Determine the [X, Y] coordinate at the center of the cell enclosing the given text.  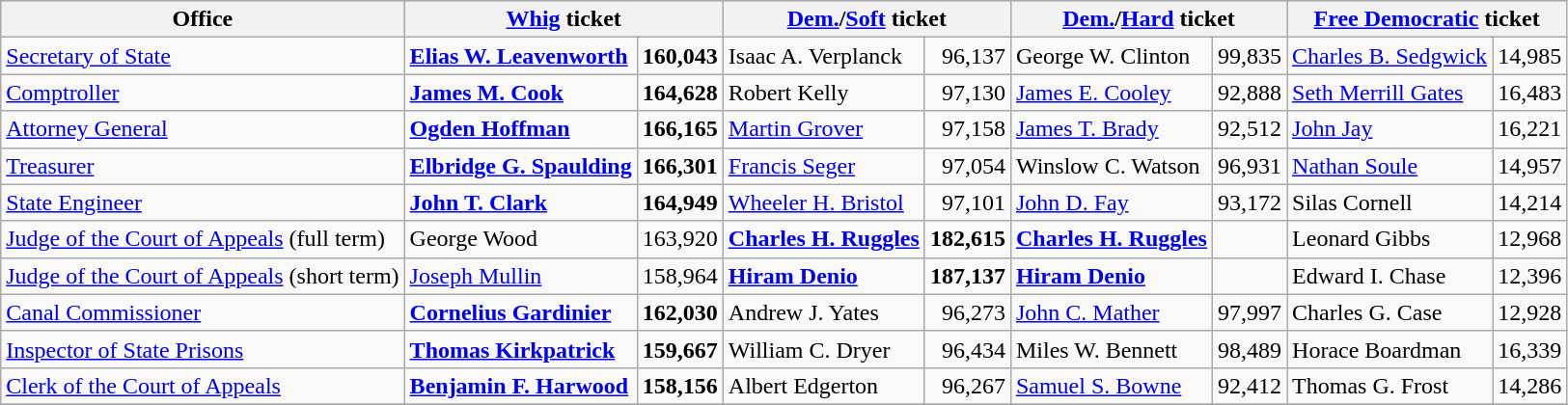
Judge of the Court of Appeals (full term) [203, 239]
160,043 [679, 56]
George Wood [521, 239]
14,985 [1530, 56]
John C. Mather [1112, 312]
96,434 [967, 349]
Comptroller [203, 93]
12,396 [1530, 276]
Whig ticket [564, 19]
99,835 [1249, 56]
96,273 [967, 312]
96,931 [1249, 166]
Benjamin F. Harwood [521, 386]
Edward I. Chase [1389, 276]
96,267 [967, 386]
Secretary of State [203, 56]
Cornelius Gardinier [521, 312]
Andrew J. Yates [824, 312]
Miles W. Bennett [1112, 349]
Joseph Mullin [521, 276]
John Jay [1389, 129]
Ogden Hoffman [521, 129]
William C. Dryer [824, 349]
16,483 [1530, 93]
16,339 [1530, 349]
Winslow C. Watson [1112, 166]
96,137 [967, 56]
14,957 [1530, 166]
Charles G. Case [1389, 312]
92,512 [1249, 129]
Charles B. Sedgwick [1389, 56]
14,214 [1530, 202]
Leonard Gibbs [1389, 239]
John T. Clark [521, 202]
Elbridge G. Spaulding [521, 166]
Attorney General [203, 129]
Judge of the Court of Appeals (short term) [203, 276]
92,412 [1249, 386]
93,172 [1249, 202]
Thomas Kirkpatrick [521, 349]
John D. Fay [1112, 202]
97,054 [967, 166]
Wheeler H. Bristol [824, 202]
Francis Seger [824, 166]
164,949 [679, 202]
George W. Clinton [1112, 56]
158,964 [679, 276]
Dem./Hard ticket [1148, 19]
166,301 [679, 166]
James T. Brady [1112, 129]
Samuel S. Bowne [1112, 386]
Treasurer [203, 166]
Thomas G. Frost [1389, 386]
158,156 [679, 386]
16,221 [1530, 129]
James M. Cook [521, 93]
187,137 [967, 276]
97,997 [1249, 312]
Nathan Soule [1389, 166]
159,667 [679, 349]
Albert Edgerton [824, 386]
14,286 [1530, 386]
Martin Grover [824, 129]
12,968 [1530, 239]
166,165 [679, 129]
Horace Boardman [1389, 349]
97,101 [967, 202]
97,130 [967, 93]
Robert Kelly [824, 93]
State Engineer [203, 202]
Seth Merrill Gates [1389, 93]
Free Democratic ticket [1427, 19]
98,489 [1249, 349]
Canal Commissioner [203, 312]
Silas Cornell [1389, 202]
163,920 [679, 239]
Clerk of the Court of Appeals [203, 386]
182,615 [967, 239]
Inspector of State Prisons [203, 349]
Elias W. Leavenworth [521, 56]
Isaac A. Verplanck [824, 56]
Dem./Soft ticket [867, 19]
97,158 [967, 129]
92,888 [1249, 93]
Office [203, 19]
12,928 [1530, 312]
164,628 [679, 93]
162,030 [679, 312]
James E. Cooley [1112, 93]
